Extract the (X, Y) coordinate from the center of the cell holding the provided text.  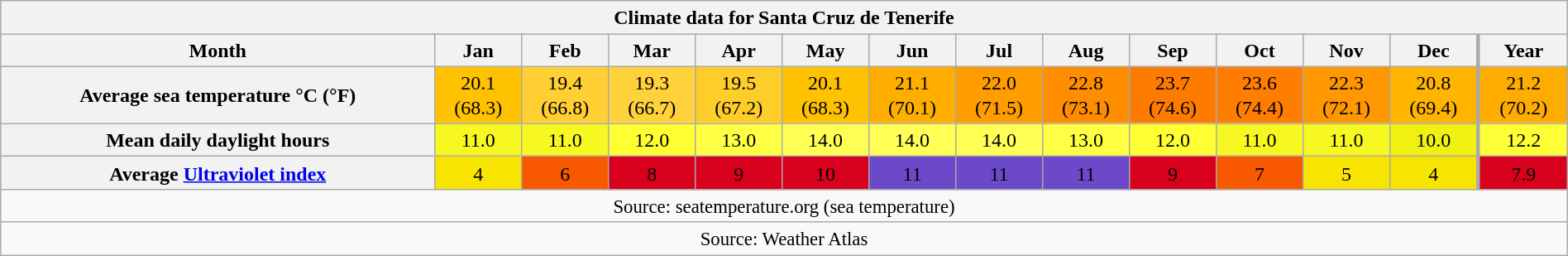
Average Ultraviolet index (218, 173)
Month (218, 51)
22.8(73.1) (1087, 94)
10.0 (1434, 140)
19.5(67.2) (739, 94)
Aug (1087, 51)
Jun (913, 51)
Mar (652, 51)
22.3(72.1) (1346, 94)
Nov (1346, 51)
7 (1260, 173)
Jan (478, 51)
Source: Weather Atlas (784, 239)
Year (1523, 51)
Mean daily daylight hours (218, 140)
Apr (739, 51)
May (825, 51)
Jul (999, 51)
23.7(74.6) (1173, 94)
Dec (1434, 51)
Source: seatemperature.org (sea temperature) (784, 205)
23.6(74.4) (1260, 94)
8 (652, 173)
22.0(71.5) (999, 94)
19.4(66.8) (566, 94)
21.2(70.2) (1523, 94)
5 (1346, 173)
Feb (566, 51)
20.8(69.4) (1434, 94)
10 (825, 173)
12.2 (1523, 140)
Sep (1173, 51)
Climate data for Santa Cruz de Tenerife (784, 17)
6 (566, 173)
21.1(70.1) (913, 94)
Oct (1260, 51)
7.9 (1523, 173)
19.3(66.7) (652, 94)
Average sea temperature °C (°F) (218, 94)
